Pinpoint the cell where the given text exists, returning its (x, y) midpoint coordinate. 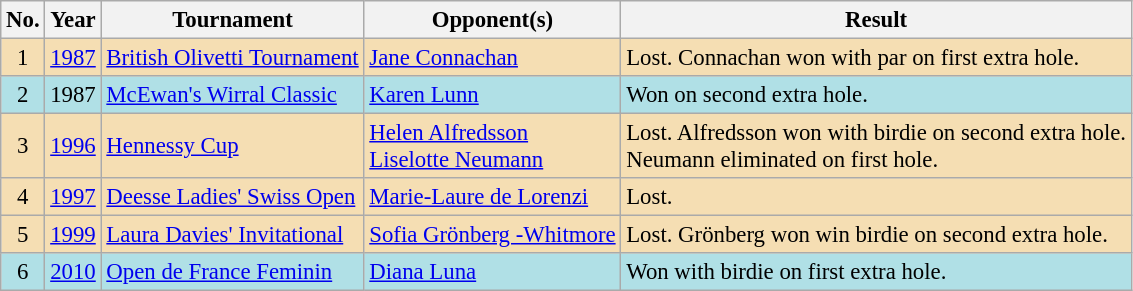
Lost. (876, 197)
Sofia Grönberg -Whitmore (492, 235)
No. (23, 20)
Lost. Alfredsson won with birdie on second extra hole.Neumann eliminated on first hole. (876, 146)
Tournament (232, 20)
Deesse Ladies' Swiss Open (232, 197)
Result (876, 20)
Jane Connachan (492, 58)
Lost. Grönberg won win birdie on second extra hole. (876, 235)
1 (23, 58)
British Olivetti Tournament (232, 58)
Hennessy Cup (232, 146)
Helen Alfredsson Liselotte Neumann (492, 146)
Marie-Laure de Lorenzi (492, 197)
3 (23, 146)
Won on second extra hole. (876, 95)
Laura Davies' Invitational (232, 235)
1997 (73, 197)
1996 (73, 146)
McEwan's Wirral Classic (232, 95)
Lost. Connachan won with par on first extra hole. (876, 58)
4 (23, 197)
1999 (73, 235)
Year (73, 20)
2 (23, 95)
5 (23, 235)
Karen Lunn (492, 95)
Opponent(s) (492, 20)
